Return the (x, y) coordinate for the center point of the cell that contains the specified text.  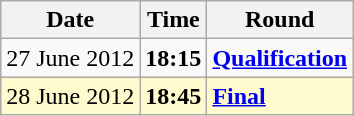
Date (70, 20)
Round (280, 20)
Time (174, 20)
28 June 2012 (70, 96)
18:45 (174, 96)
18:15 (174, 58)
Final (280, 96)
Qualification (280, 58)
27 June 2012 (70, 58)
